From the cell containing the given text, extract its center point as (X, Y) coordinate. 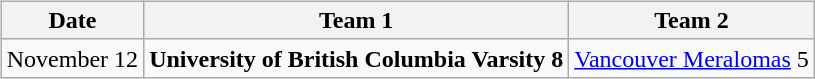
November 12 (72, 58)
Team 2 (692, 20)
Vancouver Meralomas 5 (692, 58)
Date (72, 20)
Team 1 (356, 20)
University of British Columbia Varsity 8 (356, 58)
